Identify which cell holds the provided text, then report its (x, y) central coordinate. 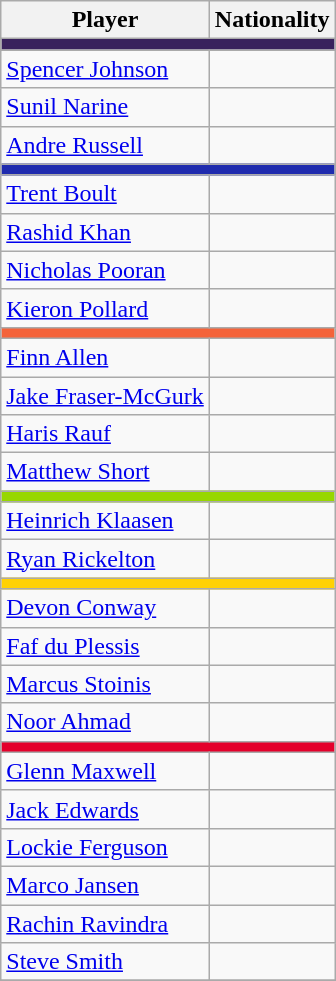
Player (106, 20)
Andre Russell (106, 145)
Rashid Khan (106, 232)
Rachin Ravindra (106, 923)
Devon Conway (106, 608)
Noor Ahmad (106, 722)
Jake Fraser-McGurk (106, 395)
Glenn Maxwell (106, 771)
Haris Rauf (106, 434)
Trent Boult (106, 194)
Kieron Pollard (106, 308)
Finn Allen (106, 357)
Steve Smith (106, 962)
Spencer Johnson (106, 69)
Lockie Ferguson (106, 847)
Nicholas Pooran (106, 270)
Marcus Stoinis (106, 684)
Nationality (272, 20)
Jack Edwards (106, 809)
Faf du Plessis (106, 646)
Sunil Narine (106, 107)
Matthew Short (106, 472)
Ryan Rickelton (106, 559)
Heinrich Klaasen (106, 521)
Marco Jansen (106, 885)
